For the text-containing cell, return its midpoint in (X, Y) coordinate format. 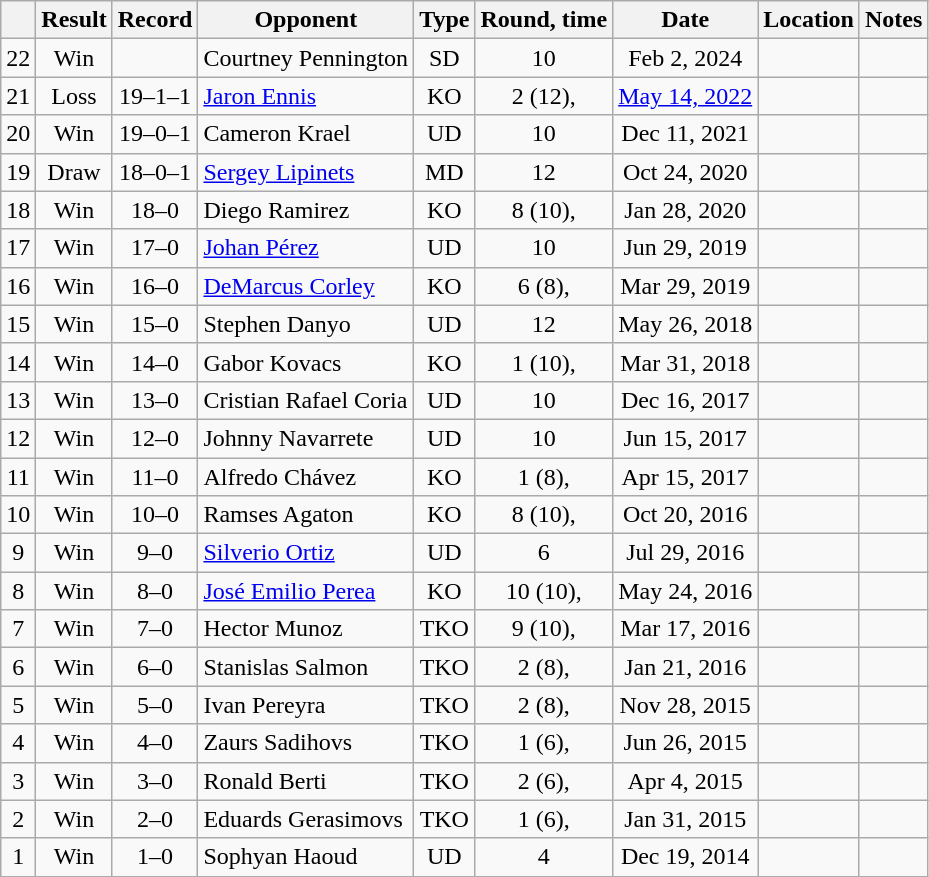
Ivan Pereyra (306, 705)
14 (18, 362)
11 (18, 477)
José Emilio Perea (306, 591)
Cristian Rafael Coria (306, 400)
Johan Pérez (306, 248)
Cameron Krael (306, 134)
Gabor Kovacs (306, 362)
1–0 (155, 857)
19–1–1 (155, 96)
Jul 29, 2016 (686, 553)
3–0 (155, 781)
Mar 29, 2019 (686, 286)
Location (809, 20)
2 (18, 819)
May 14, 2022 (686, 96)
11–0 (155, 477)
Stephen Danyo (306, 324)
Ramses Agaton (306, 515)
Sophyan Haoud (306, 857)
Dec 19, 2014 (686, 857)
2 (12), (544, 96)
22 (18, 58)
Jan 31, 2015 (686, 819)
Hector Munoz (306, 629)
Oct 20, 2016 (686, 515)
Type (444, 20)
19–0–1 (155, 134)
Result (74, 20)
16–0 (155, 286)
5 (18, 705)
Jun 15, 2017 (686, 438)
Jan 28, 2020 (686, 210)
Jun 26, 2015 (686, 743)
18–0 (155, 210)
Draw (74, 172)
18–0–1 (155, 172)
4–0 (155, 743)
Eduards Gerasimovs (306, 819)
12–0 (155, 438)
9–0 (155, 553)
Sergey Lipinets (306, 172)
Courtney Pennington (306, 58)
10 (10), (544, 591)
15 (18, 324)
Silverio Ortiz (306, 553)
Jun 29, 2019 (686, 248)
DeMarcus Corley (306, 286)
6 (8), (544, 286)
15–0 (155, 324)
2 (6), (544, 781)
9 (18, 553)
1 (8), (544, 477)
Alfredo Chávez (306, 477)
7–0 (155, 629)
Record (155, 20)
Dec 11, 2021 (686, 134)
9 (10), (544, 629)
MD (444, 172)
Dec 16, 2017 (686, 400)
Notes (893, 20)
16 (18, 286)
1 (10), (544, 362)
Loss (74, 96)
14–0 (155, 362)
Feb 2, 2024 (686, 58)
2–0 (155, 819)
Oct 24, 2020 (686, 172)
Johnny Navarrete (306, 438)
Stanislas Salmon (306, 667)
20 (18, 134)
Nov 28, 2015 (686, 705)
May 26, 2018 (686, 324)
Mar 17, 2016 (686, 629)
10–0 (155, 515)
Diego Ramirez (306, 210)
8–0 (155, 591)
3 (18, 781)
13–0 (155, 400)
21 (18, 96)
Ronald Berti (306, 781)
Mar 31, 2018 (686, 362)
Zaurs Sadihovs (306, 743)
6–0 (155, 667)
8 (18, 591)
13 (18, 400)
1 (18, 857)
7 (18, 629)
Date (686, 20)
Opponent (306, 20)
Jaron Ennis (306, 96)
17 (18, 248)
Round, time (544, 20)
19 (18, 172)
18 (18, 210)
Apr 15, 2017 (686, 477)
17–0 (155, 248)
SD (444, 58)
Apr 4, 2015 (686, 781)
May 24, 2016 (686, 591)
Jan 21, 2016 (686, 667)
5–0 (155, 705)
